Determine the (x, y) coordinate at the center of the cell enclosing the given text.  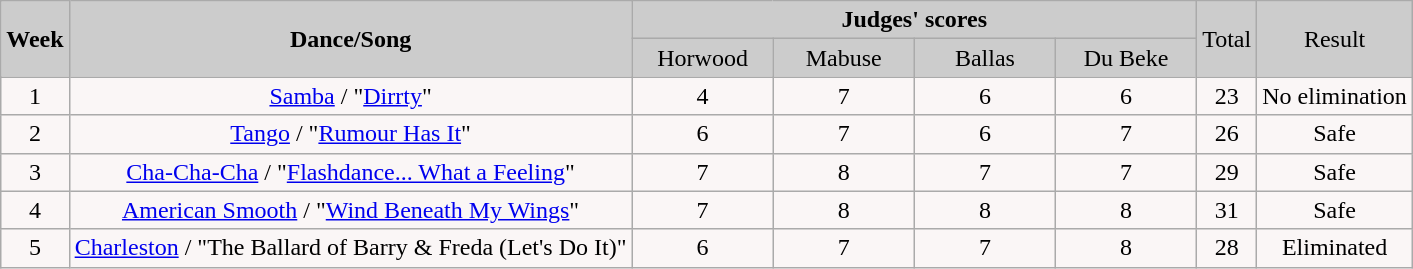
Cha-Cha-Cha / "Flashdance... What a Feeling" (350, 172)
31 (1227, 210)
Week (35, 39)
Tango / "Rumour Has It" (350, 134)
Horwood (702, 58)
5 (35, 248)
Result (1335, 39)
3 (35, 172)
26 (1227, 134)
Judges' scores (914, 20)
28 (1227, 248)
Eliminated (1335, 248)
Total (1227, 39)
American Smooth / "Wind Beneath My Wings" (350, 210)
Ballas (984, 58)
Du Beke (1126, 58)
Samba / "Dirrty" (350, 96)
23 (1227, 96)
Mabuse (844, 58)
Dance/Song (350, 39)
1 (35, 96)
2 (35, 134)
29 (1227, 172)
Charleston / "The Ballard of Barry & Freda (Let's Do It)" (350, 248)
No elimination (1335, 96)
